Identify which cell holds the provided text, then report its [X, Y] central coordinate. 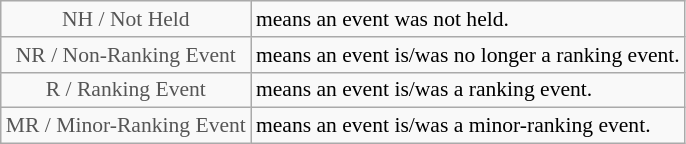
means an event is/was a ranking event. [468, 90]
means an event is/was no longer a ranking event. [468, 55]
NR / Non-Ranking Event [126, 55]
NH / Not Held [126, 19]
MR / Minor-Ranking Event [126, 126]
means an event is/was a minor-ranking event. [468, 126]
R / Ranking Event [126, 90]
means an event was not held. [468, 19]
